Output the (X, Y) coordinate of the center of the cell containing the given text.  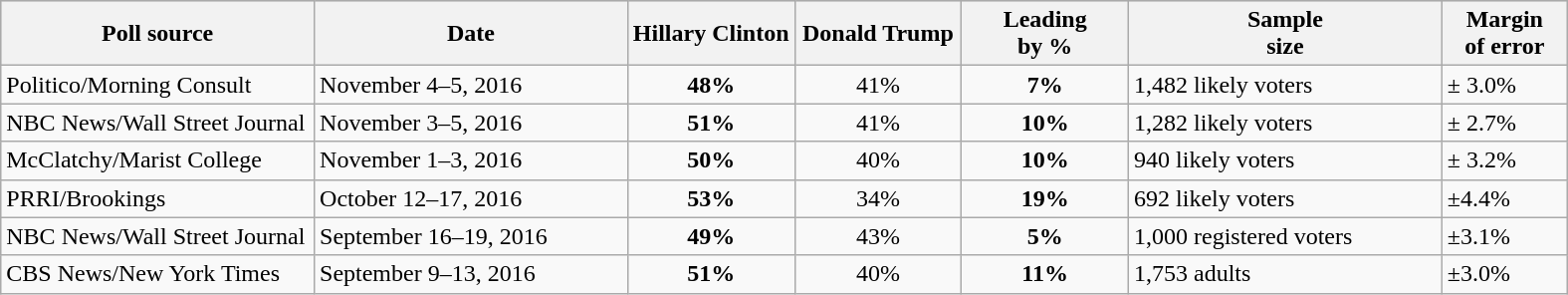
48% (711, 85)
19% (1045, 198)
1,000 registered voters (1286, 236)
±4.4% (1504, 198)
43% (878, 236)
1,753 adults (1286, 274)
5% (1045, 236)
34% (878, 198)
Samplesize (1286, 34)
September 9–13, 2016 (472, 274)
Donald Trump (878, 34)
November 3–5, 2016 (472, 123)
53% (711, 198)
1,282 likely voters (1286, 123)
49% (711, 236)
940 likely voters (1286, 160)
692 likely voters (1286, 198)
± 2.7% (1504, 123)
1,482 likely voters (1286, 85)
November 4–5, 2016 (472, 85)
November 1–3, 2016 (472, 160)
CBS News/New York Times (157, 274)
Politico/Morning Consult (157, 85)
± 3.2% (1504, 160)
± 3.0% (1504, 85)
Marginof error (1504, 34)
Date (472, 34)
±3.1% (1504, 236)
September 16–19, 2016 (472, 236)
50% (711, 160)
Hillary Clinton (711, 34)
7% (1045, 85)
11% (1045, 274)
Poll source (157, 34)
±3.0% (1504, 274)
PRRI/Brookings (157, 198)
October 12–17, 2016 (472, 198)
Leadingby % (1045, 34)
McClatchy/Marist College (157, 160)
